Pinpoint the cell where the given text exists, returning its (X, Y) midpoint coordinate. 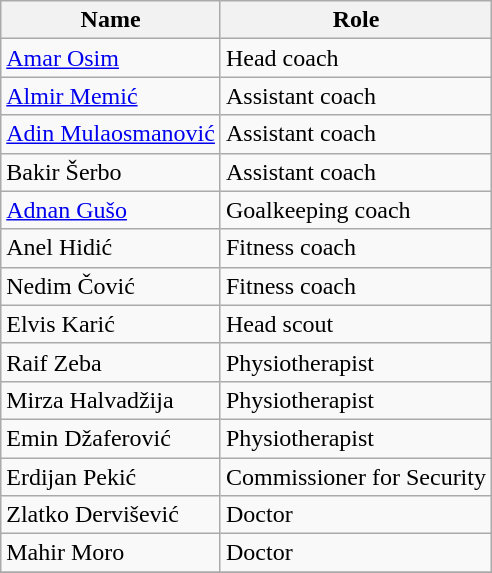
Commissioner for Security (356, 477)
Zlatko Dervišević (111, 515)
Erdijan Pekić (111, 477)
Name (111, 20)
Anel Hidić (111, 248)
Goalkeeping coach (356, 210)
Emin Džaferović (111, 438)
Raif Zeba (111, 362)
Almir Memić (111, 96)
Mirza Halvadžija (111, 400)
Nedim Čović (111, 286)
Head scout (356, 324)
Amar Osim (111, 58)
Role (356, 20)
Elvis Karić (111, 324)
Head coach (356, 58)
Bakir Šerbo (111, 172)
Adin Mulaosmanović (111, 134)
Adnan Gušo (111, 210)
Mahir Moro (111, 553)
